Return [X, Y] of the center of cell containing provided text 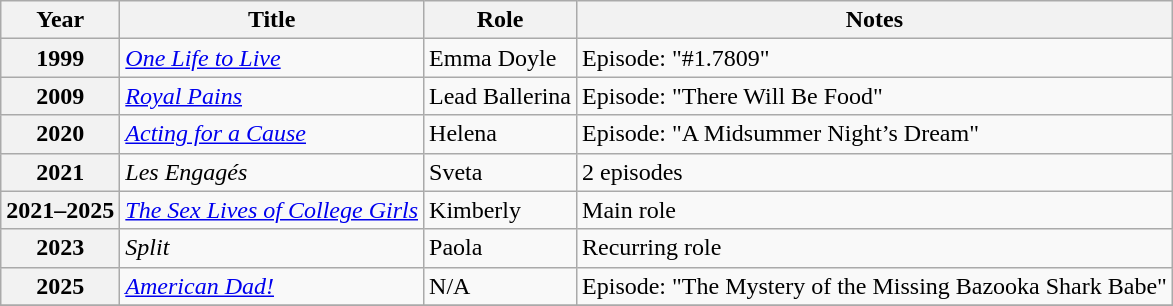
2 episodes [875, 172]
One Life to Live [272, 58]
2025 [60, 286]
Year [60, 20]
Les Engagés [272, 172]
Title [272, 20]
Helena [500, 134]
Sveta [500, 172]
2021–2025 [60, 210]
Episode: "There Will Be Food" [875, 96]
Emma Doyle [500, 58]
Split [272, 248]
Paola [500, 248]
Royal Pains [272, 96]
Episode: "The Mystery of the Missing Bazooka Shark Babe" [875, 286]
The Sex Lives of College Girls [272, 210]
N/A [500, 286]
Lead Ballerina [500, 96]
2020 [60, 134]
Acting for a Cause [272, 134]
Main role [875, 210]
Episode: "A Midsummer Night’s Dream" [875, 134]
1999 [60, 58]
American Dad! [272, 286]
2009 [60, 96]
Notes [875, 20]
2023 [60, 248]
2021 [60, 172]
Recurring role [875, 248]
Kimberly [500, 210]
Episode: "#1.7809" [875, 58]
Role [500, 20]
